Locate the cell with the specified text and output its (x, y) center coordinate. 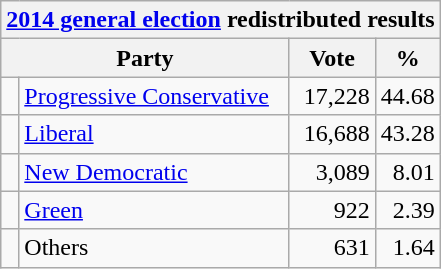
1.64 (408, 248)
44.68 (408, 96)
3,089 (332, 172)
Green (154, 210)
New Democratic (154, 172)
16,688 (332, 134)
631 (332, 248)
43.28 (408, 134)
% (408, 58)
17,228 (332, 96)
922 (332, 210)
Party (145, 58)
Others (154, 248)
8.01 (408, 172)
2014 general election redistributed results (220, 20)
Vote (332, 58)
2.39 (408, 210)
Liberal (154, 134)
Progressive Conservative (154, 96)
